Find where the given text appears and provide that cell's center as (x, y) coordinate. 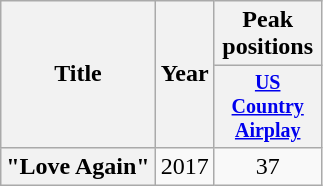
2017 (184, 166)
Peak positions (268, 34)
37 (268, 166)
US Country Airplay (268, 106)
Title (78, 74)
Year (184, 74)
"Love Again" (78, 166)
